Pinpoint the cell where the given text exists, returning its [X, Y] midpoint coordinate. 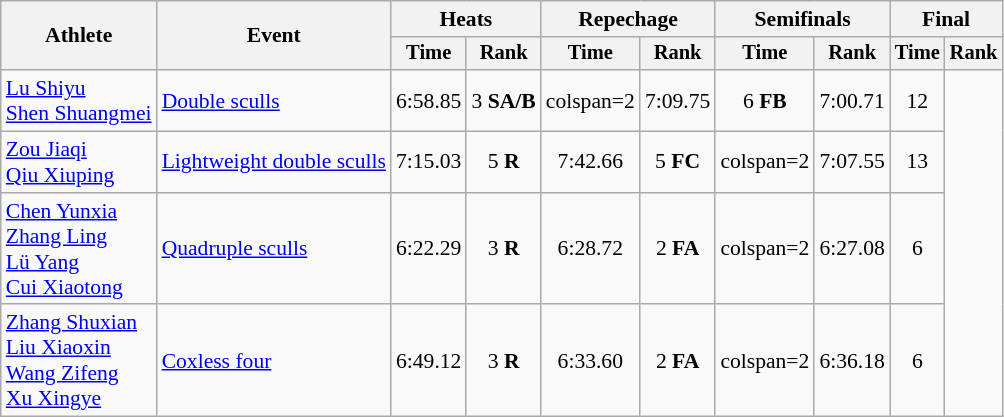
Final [946, 19]
7:09.75 [678, 100]
7:07.55 [852, 162]
7:15.03 [428, 162]
6:58.85 [428, 100]
Quadruple sculls [274, 249]
12 [918, 100]
Lightweight double sculls [274, 162]
Lu ShiyuShen Shuangmei [79, 100]
7:42.66 [590, 162]
Coxless four [274, 361]
Zhang ShuxianLiu XiaoxinWang ZifengXu Xingye [79, 361]
Repechage [628, 19]
6:33.60 [590, 361]
5 R [503, 162]
6:28.72 [590, 249]
Chen YunxiaZhang LingLü YangCui Xiaotong [79, 249]
6:49.12 [428, 361]
Semifinals [802, 19]
6:22.29 [428, 249]
6 FB [764, 100]
13 [918, 162]
7:00.71 [852, 100]
Heats [466, 19]
Athlete [79, 36]
Double sculls [274, 100]
Event [274, 36]
6:27.08 [852, 249]
3 SA/B [503, 100]
6:36.18 [852, 361]
5 FC [678, 162]
Zou JiaqiQiu Xiuping [79, 162]
